Return the [x, y] coordinate for the center point of the cell that contains the specified text.  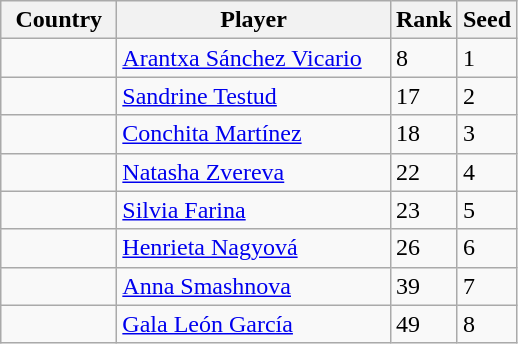
26 [424, 248]
49 [424, 324]
1 [486, 58]
Gala León García [254, 324]
17 [424, 96]
6 [486, 248]
3 [486, 134]
4 [486, 172]
Arantxa Sánchez Vicario [254, 58]
22 [424, 172]
2 [486, 96]
Natasha Zvereva [254, 172]
18 [424, 134]
Conchita Martínez [254, 134]
5 [486, 210]
Player [254, 20]
Country [59, 20]
Seed [486, 20]
Rank [424, 20]
Sandrine Testud [254, 96]
39 [424, 286]
23 [424, 210]
Silvia Farina [254, 210]
7 [486, 286]
Anna Smashnova [254, 286]
Henrieta Nagyová [254, 248]
